From the cell containing the given text, extract its center point as [X, Y] coordinate. 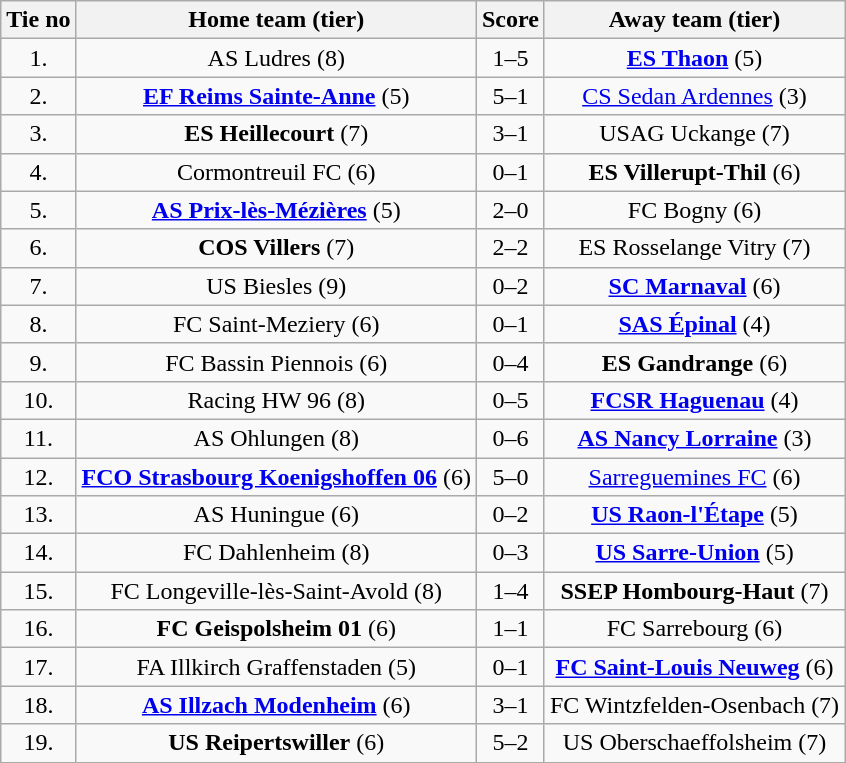
Sarreguemines FC (6) [694, 477]
Tie no [38, 20]
US Sarre-Union (5) [694, 553]
FA Illkirch Graffenstaden (5) [276, 667]
0–6 [510, 438]
AS Ohlungen (8) [276, 438]
ES Rosselange Vitry (7) [694, 248]
FC Wintzfelden-Osenbach (7) [694, 705]
2–0 [510, 210]
7. [38, 286]
19. [38, 743]
FC Bassin Piennois (6) [276, 362]
0–4 [510, 362]
CS Sedan Ardennes (3) [694, 96]
5–1 [510, 96]
0–3 [510, 553]
FC Geispolsheim 01 (6) [276, 629]
EF Reims Sainte-Anne (5) [276, 96]
Home team (tier) [276, 20]
ES Thaon (5) [694, 58]
14. [38, 553]
3. [38, 134]
FC Longeville-lès-Saint-Avold (8) [276, 591]
AS Ludres (8) [276, 58]
SAS Épinal (4) [694, 324]
ES Villerupt-Thil (6) [694, 172]
16. [38, 629]
FCSR Haguenau (4) [694, 400]
10. [38, 400]
Cormontreuil FC (6) [276, 172]
SC Marnaval (6) [694, 286]
SSEP Hombourg-Haut (7) [694, 591]
2–2 [510, 248]
FC Dahlenheim (8) [276, 553]
9. [38, 362]
1. [38, 58]
FC Saint-Louis Neuweg (6) [694, 667]
0–5 [510, 400]
11. [38, 438]
FCO Strasbourg Koenigshoffen 06 (6) [276, 477]
6. [38, 248]
US Raon-l'Étape (5) [694, 515]
ES Heillecourt (7) [276, 134]
5. [38, 210]
AS Nancy Lorraine (3) [694, 438]
15. [38, 591]
18. [38, 705]
FC Saint-Meziery (6) [276, 324]
FC Bogny (6) [694, 210]
US Oberschaeffolsheim (7) [694, 743]
ES Gandrange (6) [694, 362]
US Reipertswiller (6) [276, 743]
2. [38, 96]
8. [38, 324]
17. [38, 667]
1–4 [510, 591]
13. [38, 515]
FC Sarrebourg (6) [694, 629]
1–5 [510, 58]
USAG Uckange (7) [694, 134]
COS Villers (7) [276, 248]
5–2 [510, 743]
Score [510, 20]
AS Illzach Modenheim (6) [276, 705]
AS Huningue (6) [276, 515]
5–0 [510, 477]
4. [38, 172]
AS Prix-lès-Mézières (5) [276, 210]
US Biesles (9) [276, 286]
Away team (tier) [694, 20]
Racing HW 96 (8) [276, 400]
12. [38, 477]
1–1 [510, 629]
